Locate the cell with the specified text and output its [x, y] center coordinate. 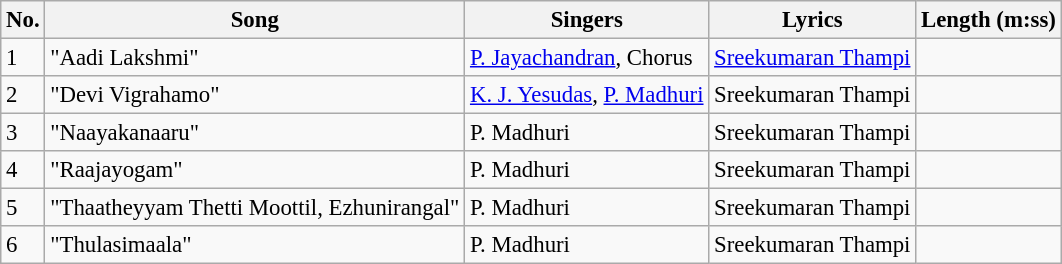
"Devi Vigrahamo" [255, 95]
"Raajayogam" [255, 170]
Length (m:ss) [988, 20]
2 [23, 95]
Song [255, 20]
No. [23, 20]
"Aadi Lakshmi" [255, 58]
"Thulasimaala" [255, 245]
P. Jayachandran, Chorus [587, 58]
"Naayakanaaru" [255, 133]
3 [23, 133]
Singers [587, 20]
6 [23, 245]
K. J. Yesudas, P. Madhuri [587, 95]
5 [23, 208]
"Thaatheyyam Thetti Moottil, Ezhunirangal" [255, 208]
4 [23, 170]
1 [23, 58]
Lyrics [812, 20]
